Scan for the cell matching the given text and deliver its (x, y) coordinate at center. 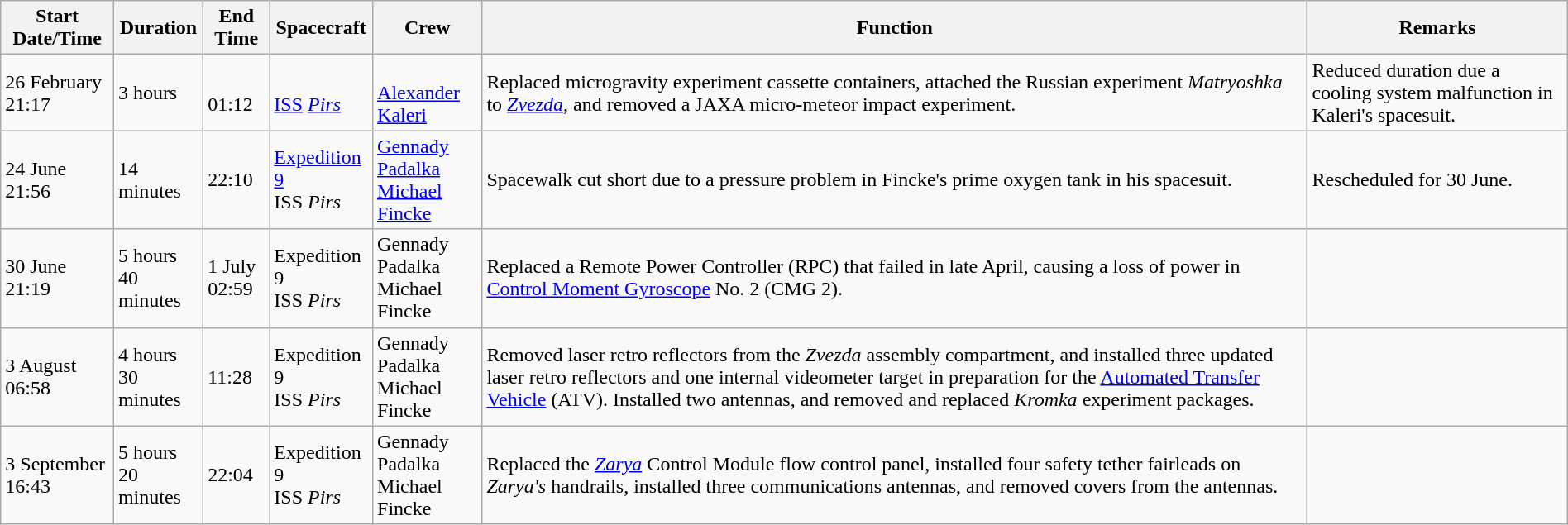
Alexander Kaleri (428, 93)
Reduced duration due a cooling system malfunction in Kaleri's spacesuit. (1437, 93)
22:04 (237, 475)
Duration (158, 28)
Replaced a Remote Power Controller (RPC) that failed in late April, causing a loss of power in Control Moment Gyroscope No. 2 (CMG 2). (895, 278)
Crew (428, 28)
5 hours20 minutes (158, 475)
3 hours (158, 93)
3 August06:58 (58, 377)
11:28 (237, 377)
26 February21:17 (58, 93)
01:12 (237, 93)
Rescheduled for 30 June. (1437, 180)
Spacewalk cut short due to a pressure problem in Fincke's prime oxygen tank in his spacesuit. (895, 180)
ISS Pirs (321, 93)
22:10 (237, 180)
Spacecraft (321, 28)
Start Date/Time (58, 28)
End Time (237, 28)
24 June21:56 (58, 180)
3 September16:43 (58, 475)
Remarks (1437, 28)
30 June21:19 (58, 278)
Function (895, 28)
1 July02:59 (237, 278)
5 hours40 minutes (158, 278)
14 minutes (158, 180)
4 hours30 minutes (158, 377)
